For the text-containing cell, return its midpoint in (x, y) coordinate format. 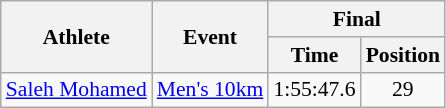
Final (356, 19)
Event (210, 36)
Position (403, 55)
Athlete (76, 36)
29 (403, 90)
Saleh Mohamed (76, 90)
1:55:47.6 (314, 90)
Time (314, 55)
Men's 10km (210, 90)
